Return [x, y] of the center of cell containing provided text 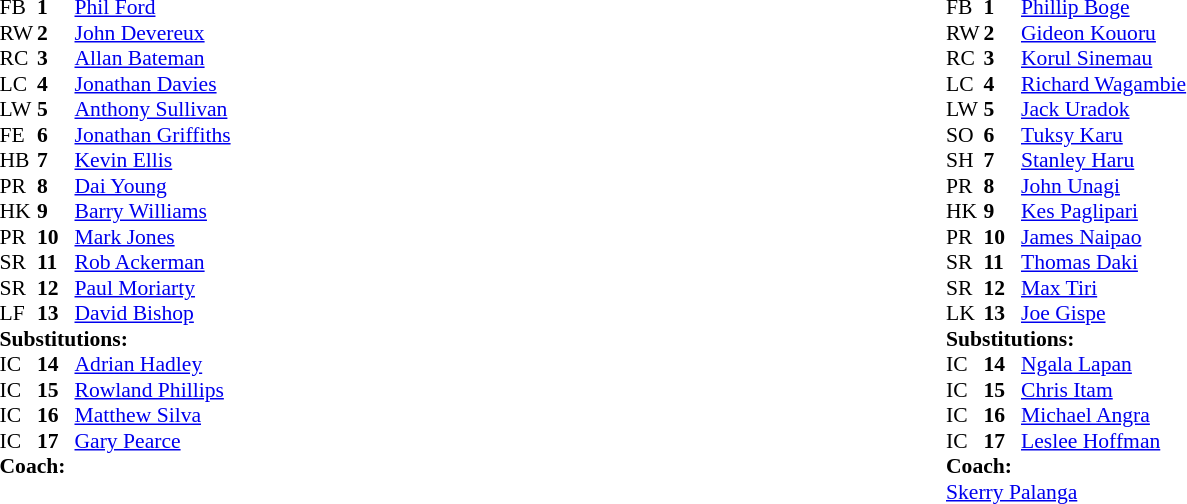
Gary Pearce [152, 441]
Stanley Haru [1104, 161]
John Devereux [152, 33]
Rob Ackerman [152, 263]
Matthew Silva [152, 415]
Jonathan Davies [152, 84]
Paul Moriarty [152, 288]
Allan Bateman [152, 59]
Thomas Daki [1104, 263]
LK [965, 313]
Korul Sinemau [1104, 59]
FE [19, 135]
Max Tiri [1104, 288]
Dai Young [152, 186]
Gideon Kouoru [1104, 33]
Leslee Hoffman [1104, 441]
Jack Uradok [1104, 109]
Kes Paglipari [1104, 211]
Anthony Sullivan [152, 109]
HB [19, 161]
SO [965, 135]
Rowland Phillips [152, 390]
David Bishop [152, 313]
John Unagi [1104, 186]
Barry Williams [152, 211]
Adrian Hadley [152, 365]
LF [19, 313]
Kevin Ellis [152, 161]
Michael Angra [1104, 415]
Chris Itam [1104, 390]
Joe Gispe [1104, 313]
Richard Wagambie [1104, 84]
Ngala Lapan [1104, 365]
Tuksy Karu [1104, 135]
SH [965, 161]
Jonathan Griffiths [152, 135]
Mark Jones [152, 237]
James Naipao [1104, 237]
